From the cell containing the given text, extract its center point as (X, Y) coordinate. 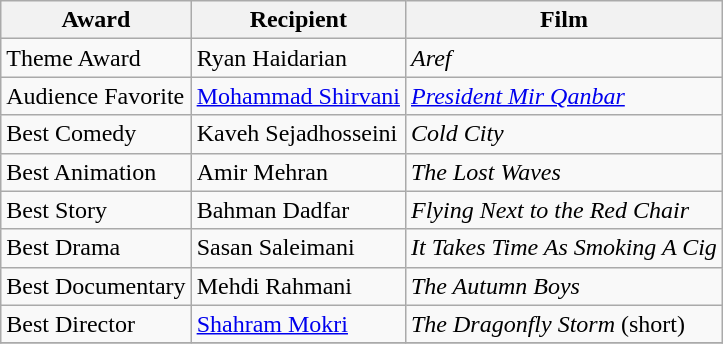
Theme Award (96, 58)
Film (564, 20)
Best Story (96, 210)
Shahram Mokri (298, 324)
The Autumn Boys (564, 286)
Recipient (298, 20)
Flying Next to the Red Chair (564, 210)
Award (96, 20)
Best Comedy (96, 134)
Aref (564, 58)
Audience Favorite (96, 96)
The Dragonfly Storm (short) (564, 324)
The Lost Waves (564, 172)
Best Documentary (96, 286)
It Takes Time As Smoking A Cig (564, 248)
President Mir Qanbar (564, 96)
Best Drama (96, 248)
Best Director (96, 324)
Mehdi Rahmani (298, 286)
Ryan Haidarian (298, 58)
Sasan Saleimani (298, 248)
Cold City (564, 134)
Amir Mehran (298, 172)
Bahman Dadfar (298, 210)
Best Animation (96, 172)
Kaveh Sejadhosseini (298, 134)
Mohammad Shirvani (298, 96)
